For the text-containing cell, return its midpoint in [X, Y] coordinate format. 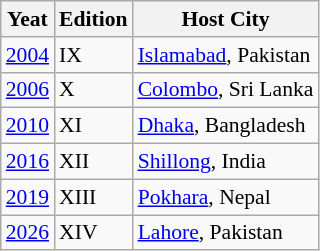
Colombo, Sri Lanka [226, 90]
Edition [94, 19]
IX [94, 55]
XIII [94, 197]
Dhaka, Bangladesh [226, 126]
2026 [28, 233]
2010 [28, 126]
2019 [28, 197]
XI [94, 126]
Yeat [28, 19]
XIV [94, 233]
Lahore, Pakistan [226, 233]
Islamabad, Pakistan [226, 55]
X [94, 90]
Host City [226, 19]
2006 [28, 90]
Shillong, India [226, 162]
2016 [28, 162]
XII [94, 162]
2004 [28, 55]
Pokhara, Nepal [226, 197]
